Identify which cell holds the provided text, then report its [X, Y] central coordinate. 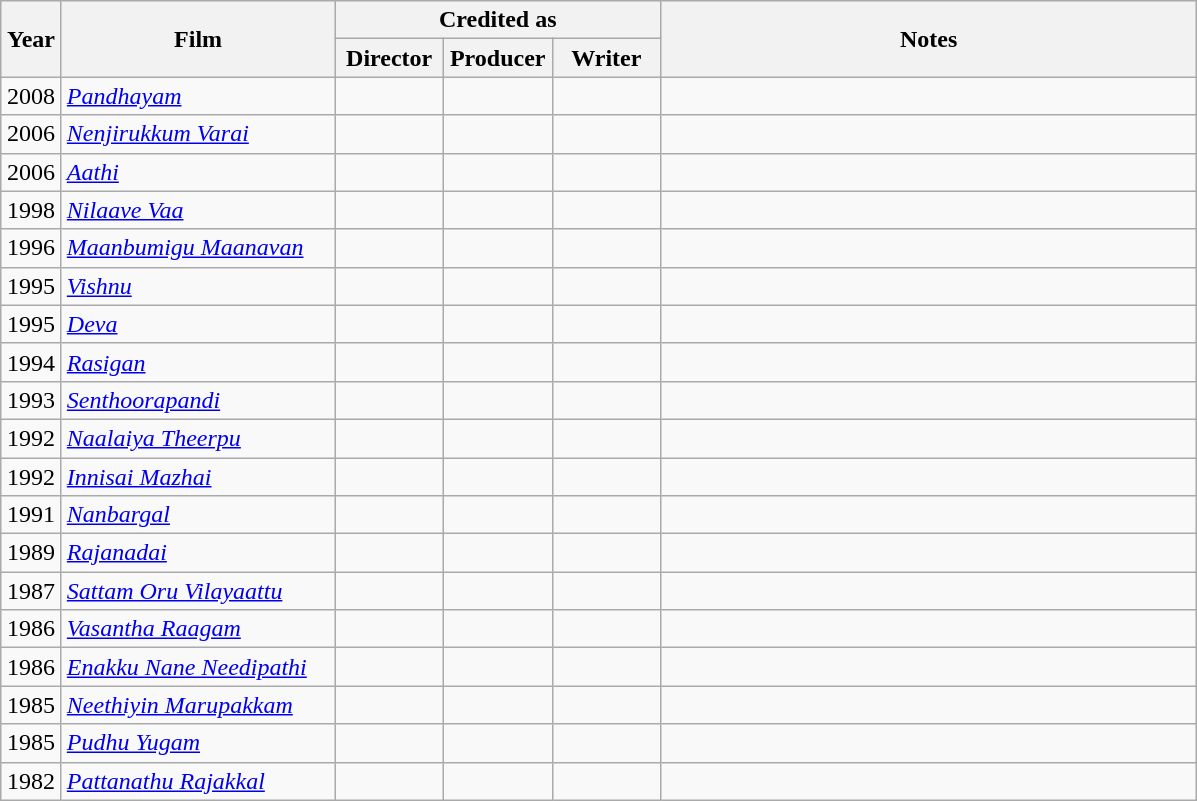
Film [198, 39]
Aathi [198, 172]
Sattam Oru Vilayaattu [198, 591]
Vishnu [198, 286]
Innisai Mazhai [198, 477]
Neethiyin Marupakkam [198, 705]
Rasigan [198, 362]
Director [390, 58]
Enakku Nane Needipathi [198, 667]
2008 [32, 96]
Senthoorapandi [198, 400]
Notes [929, 39]
Nanbargal [198, 515]
1991 [32, 515]
Pandhayam [198, 96]
Pudhu Yugam [198, 743]
1998 [32, 210]
Vasantha Raagam [198, 629]
Pattanathu Rajakkal [198, 781]
Year [32, 39]
Naalaiya Theerpu [198, 438]
1987 [32, 591]
1989 [32, 553]
Credited as [498, 20]
1993 [32, 400]
1982 [32, 781]
Deva [198, 324]
Writer [606, 58]
Rajanadai [198, 553]
1996 [32, 248]
Producer [498, 58]
1994 [32, 362]
Nenjirukkum Varai [198, 134]
Nilaave Vaa [198, 210]
Maanbumigu Maanavan [198, 248]
